Scan for the cell matching the given text and deliver its [X, Y] coordinate at center. 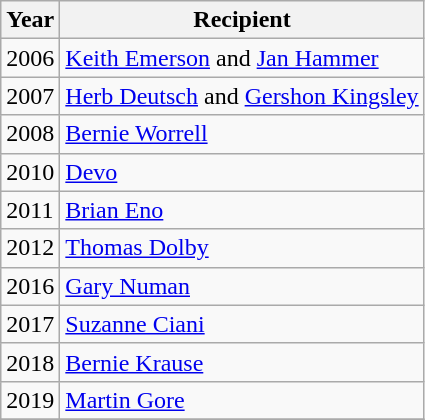
2010 [30, 172]
2016 [30, 286]
2018 [30, 362]
Devo [242, 172]
Gary Numan [242, 286]
Year [30, 20]
Bernie Krause [242, 362]
Suzanne Ciani [242, 324]
Martin Gore [242, 400]
2007 [30, 96]
Brian Eno [242, 210]
2012 [30, 248]
2019 [30, 400]
2008 [30, 134]
Keith Emerson and Jan Hammer [242, 58]
Bernie Worrell [242, 134]
Herb Deutsch and Gershon Kingsley [242, 96]
Recipient [242, 20]
2011 [30, 210]
2017 [30, 324]
2006 [30, 58]
Thomas Dolby [242, 248]
